Scan for the cell matching the given text and deliver its (x, y) coordinate at center. 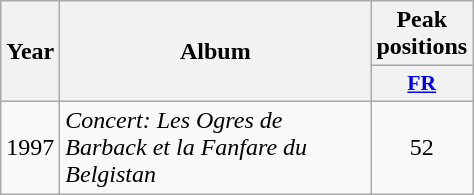
Peak positions (422, 34)
1997 (30, 147)
52 (422, 147)
FR (422, 84)
Album (216, 52)
Year (30, 52)
Concert: Les Ogres de Barback et la Fanfare du Belgistan (216, 147)
